Capture the cell that displays the provided text and extract its [X, Y] central coordinate. 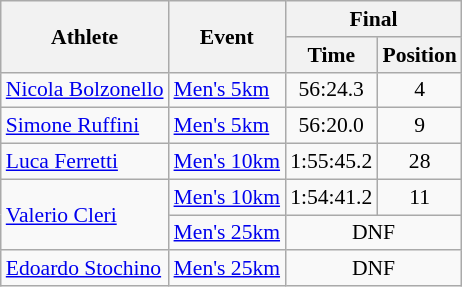
Event [228, 36]
28 [419, 162]
1:54:41.2 [331, 197]
Luca Ferretti [85, 162]
4 [419, 90]
Final [374, 19]
Nicola Bolzonello [85, 90]
56:20.0 [331, 126]
9 [419, 126]
1:55:45.2 [331, 162]
Time [331, 55]
Edoardo Stochino [85, 269]
Simone Ruffini [85, 126]
Valerio Cleri [85, 214]
11 [419, 197]
Position [419, 55]
56:24.3 [331, 90]
Athlete [85, 36]
